Scan for the cell matching the given text and deliver its [X, Y] coordinate at center. 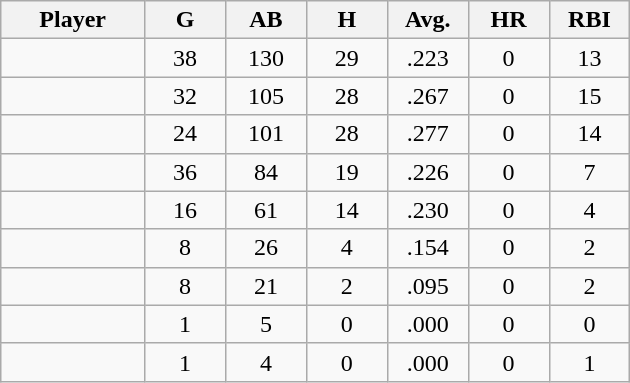
15 [590, 96]
.267 [428, 96]
Player [73, 20]
101 [266, 134]
.277 [428, 134]
H [346, 20]
Avg. [428, 20]
16 [186, 210]
84 [266, 172]
38 [186, 58]
.226 [428, 172]
5 [266, 324]
21 [266, 286]
.230 [428, 210]
13 [590, 58]
AB [266, 20]
.095 [428, 286]
36 [186, 172]
19 [346, 172]
32 [186, 96]
61 [266, 210]
29 [346, 58]
.154 [428, 248]
HR [508, 20]
26 [266, 248]
24 [186, 134]
7 [590, 172]
105 [266, 96]
.223 [428, 58]
130 [266, 58]
RBI [590, 20]
G [186, 20]
